Identify which cell holds the provided text, then report its [x, y] central coordinate. 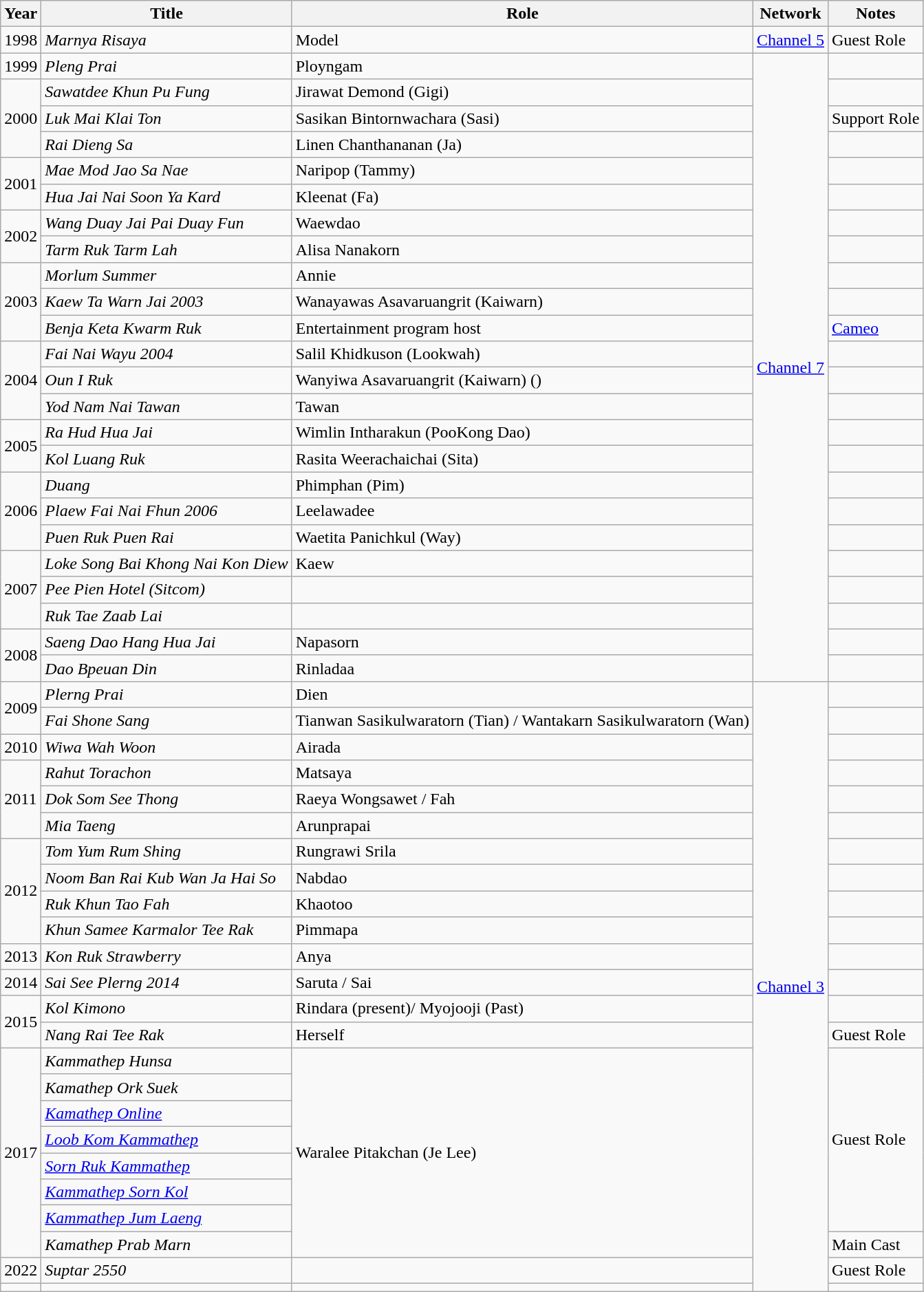
Fai Nai Wayu 2004 [166, 354]
Morlum Summer [166, 275]
Waralee Pitakchan (Je Lee) [522, 1152]
Linen Chanthananan (Ja) [522, 144]
Sasikan Bintornwachara (Sasi) [522, 118]
Rinladaa [522, 668]
2005 [21, 446]
Sai See Plerng 2014 [166, 982]
Fai Shone Sang [166, 720]
Nang Rai Tee Rak [166, 1035]
2012 [21, 891]
Napasorn [522, 642]
Wanyiwa Asavaruangrit (Kaiwarn) () [522, 380]
Marnya Risaya [166, 40]
Puen Ruk Puen Rai [166, 537]
Year [21, 14]
Kamathep Ork Suek [166, 1087]
Rahut Torachon [166, 773]
Kamathep Online [166, 1113]
Khaotoo [522, 904]
Oun I Ruk [166, 380]
Sawatdee Khun Pu Fung [166, 92]
Plaew Fai Nai Fhun 2006 [166, 511]
Salil Khidkuson (Lookwah) [522, 354]
Kammathep Jum Laeng [166, 1218]
Pleng Prai [166, 66]
2010 [21, 746]
Khun Samee Karmalor Tee Rak [166, 930]
Channel 3 [790, 986]
Suptar 2550 [166, 1271]
Rungrawi Srila [522, 852]
Anya [522, 956]
Waewdao [522, 223]
Network [790, 14]
Hua Jai Nai Soon Ya Kard [166, 197]
Saruta / Sai [522, 982]
Entertainment program host [522, 328]
Pee Pien Hotel (Sitcom) [166, 590]
1998 [21, 40]
Tawan [522, 407]
Kol Luang Ruk [166, 459]
2006 [21, 511]
Wang Duay Jai Pai Duay Fun [166, 223]
Loob Kom Kammathep [166, 1139]
Kaew [522, 563]
Channel 7 [790, 367]
2017 [21, 1152]
Alisa Nanakorn [522, 249]
Waetita Panichkul (Way) [522, 537]
2009 [21, 707]
Leelawadee [522, 511]
Plerng Prai [166, 694]
Dao Bpeuan Din [166, 668]
Notes [875, 14]
Airada [522, 746]
Rindara (present)/ Myojooji (Past) [522, 1009]
2002 [21, 236]
Wimlin Intharakun (PooKong Dao) [522, 433]
2011 [21, 799]
Tom Yum Rum Shing [166, 852]
Kol Kimono [166, 1009]
Support Role [875, 118]
Ployngam [522, 66]
2000 [21, 118]
Dien [522, 694]
Sorn Ruk Kammathep [166, 1166]
Tianwan Sasikulwaratorn (Tian) / Wantakarn Sasikulwaratorn (Wan) [522, 720]
Luk Mai Klai Ton [166, 118]
Ra Hud Hua Jai [166, 433]
Channel 5 [790, 40]
Kon Ruk Strawberry [166, 956]
Phimphan (Pim) [522, 485]
2013 [21, 956]
Saeng Dao Hang Hua Jai [166, 642]
Role [522, 14]
2007 [21, 590]
Kleenat (Fa) [522, 197]
Kammathep Sorn Kol [166, 1192]
Rai Dieng Sa [166, 144]
2022 [21, 1271]
Wiwa Wah Woon [166, 746]
Cameo [875, 328]
Matsaya [522, 773]
Jirawat Demond (Gigi) [522, 92]
Mia Taeng [166, 826]
2015 [21, 1022]
Kaew Ta Warn Jai 2003 [166, 301]
Dok Som See Thong [166, 799]
Benja Keta Kwarm Ruk [166, 328]
Main Cast [875, 1245]
Yod Nam Nai Tawan [166, 407]
Title [166, 14]
Kammathep Hunsa [166, 1061]
2014 [21, 982]
Tarm Ruk Tarm Lah [166, 249]
Noom Ban Rai Kub Wan Ja Hai So [166, 878]
Raeya Wongsawet / Fah [522, 799]
1999 [21, 66]
Loke Song Bai Khong Nai Kon Diew [166, 563]
Wanayawas Asavaruangrit (Kaiwarn) [522, 301]
2004 [21, 380]
Ruk Tae Zaab Lai [166, 616]
Kamathep Prab Marn [166, 1245]
Model [522, 40]
Naripop (Tammy) [522, 171]
Ruk Khun Tao Fah [166, 904]
Herself [522, 1035]
Annie [522, 275]
Nabdao [522, 878]
2003 [21, 301]
Duang [166, 485]
Mae Mod Jao Sa Nae [166, 171]
2001 [21, 184]
Rasita Weerachaichai (Sita) [522, 459]
2008 [21, 655]
Pimmapa [522, 930]
Arunprapai [522, 826]
